Identify which cell holds the provided text, then report its [x, y] central coordinate. 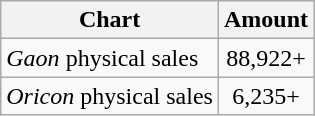
Amount [266, 20]
6,235+ [266, 96]
Oricon physical sales [110, 96]
Chart [110, 20]
Gaon physical sales [110, 58]
88,922+ [266, 58]
